Find where the given text appears and provide that cell's center as [X, Y] coordinate. 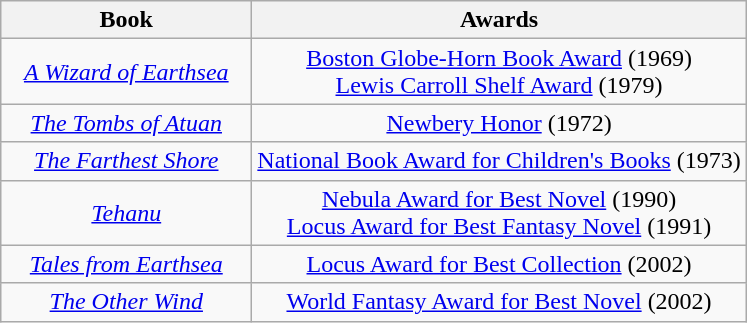
Book [126, 20]
National Book Award for Children's Books (1973) [499, 161]
Newbery Honor (1972) [499, 123]
Tehanu [126, 212]
Tales from Earthsea [126, 264]
The Other Wind [126, 302]
The Tombs of Atuan [126, 123]
Nebula Award for Best Novel (1990) Locus Award for Best Fantasy Novel (1991) [499, 212]
Awards [499, 20]
World Fantasy Award for Best Novel (2002) [499, 302]
Boston Globe-Horn Book Award (1969) Lewis Carroll Shelf Award (1979) [499, 72]
The Farthest Shore [126, 161]
Locus Award for Best Collection (2002) [499, 264]
A Wizard of Earthsea [126, 72]
